Output the [X, Y] coordinate of the center of the cell containing the given text.  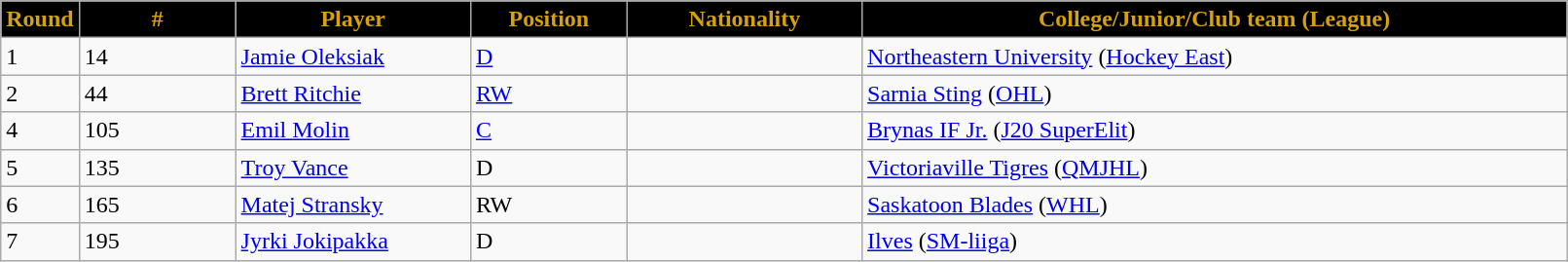
Jamie Oleksiak [352, 56]
Brynas IF Jr. (J20 SuperElit) [1215, 131]
Sarnia Sting (OHL) [1215, 94]
165 [158, 205]
5 [40, 168]
2 [40, 94]
Troy Vance [352, 168]
6 [40, 205]
4 [40, 131]
Matej Stransky [352, 205]
Jyrki Jokipakka [352, 242]
1 [40, 56]
Ilves (SM-liiga) [1215, 242]
Emil Molin [352, 131]
135 [158, 168]
Round [40, 19]
Saskatoon Blades (WHL) [1215, 205]
Player [352, 19]
Position [549, 19]
195 [158, 242]
Brett Ritchie [352, 94]
C [549, 131]
44 [158, 94]
Northeastern University (Hockey East) [1215, 56]
College/Junior/Club team (League) [1215, 19]
Victoriaville Tigres (QMJHL) [1215, 168]
Nationality [744, 19]
# [158, 19]
7 [40, 242]
105 [158, 131]
14 [158, 56]
